Identify which cell holds the provided text, then report its (x, y) central coordinate. 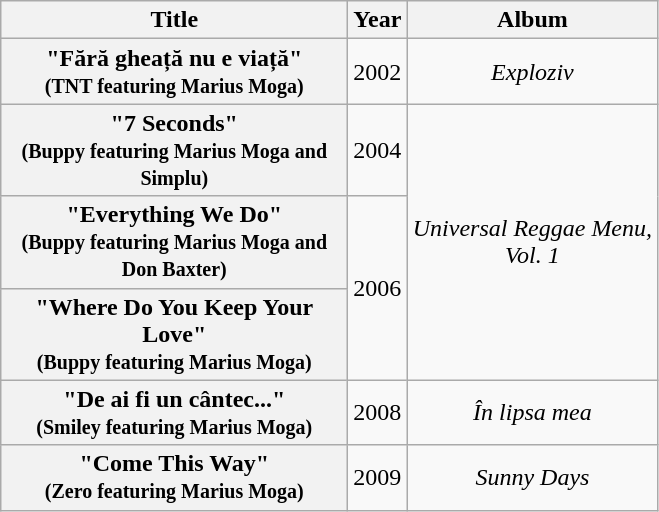
"Where Do You Keep Your Love"(Buppy featuring Marius Moga) (174, 334)
"Fără gheață nu e viață"(TNT featuring Marius Moga) (174, 72)
Title (174, 20)
Universal Reggae Menu, Vol. 1 (532, 242)
"De ai fi un cântec..."(Smiley featuring Marius Moga) (174, 412)
2004 (378, 150)
Sunny Days (532, 478)
Year (378, 20)
"Everything We Do"(Buppy featuring Marius Moga and Don Baxter) (174, 242)
2009 (378, 478)
2006 (378, 288)
"Come This Way"(Zero featuring Marius Moga) (174, 478)
"7 Seconds"(Buppy featuring Marius Moga and Simplu) (174, 150)
2008 (378, 412)
Exploziv (532, 72)
În lipsa mea (532, 412)
Album (532, 20)
2002 (378, 72)
